Determine the [x, y] coordinate at the center of the cell enclosing the given text.  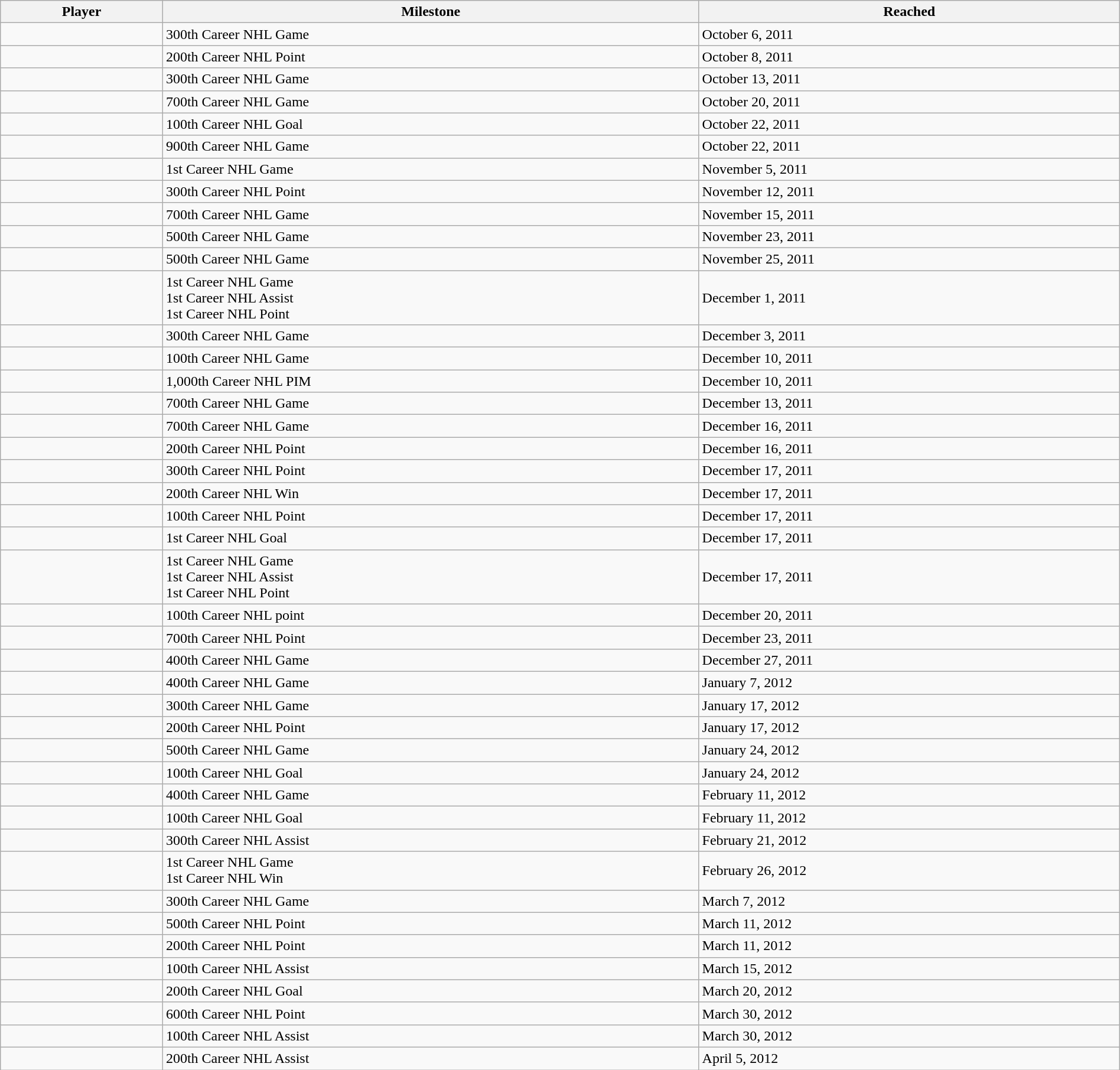
200th Career NHL Win [431, 493]
October 6, 2011 [909, 34]
October 13, 2011 [909, 79]
December 3, 2011 [909, 336]
December 27, 2011 [909, 660]
November 25, 2011 [909, 259]
November 12, 2011 [909, 191]
500th Career NHL Point [431, 923]
1st Career NHL Game1st Career NHL Win [431, 871]
1st Career NHL Goal [431, 538]
January 7, 2012 [909, 682]
600th Career NHL Point [431, 1013]
1st Career NHL Game [431, 169]
April 5, 2012 [909, 1058]
February 26, 2012 [909, 871]
Reached [909, 12]
March 7, 2012 [909, 901]
March 15, 2012 [909, 968]
December 13, 2011 [909, 404]
Player [82, 12]
Milestone [431, 12]
December 1, 2011 [909, 298]
December 23, 2011 [909, 638]
300th Career NHL Assist [431, 840]
200th Career NHL Goal [431, 991]
900th Career NHL Game [431, 147]
700th Career NHL Point [431, 638]
100th Career NHL Point [431, 516]
100th Career NHL Game [431, 359]
December 20, 2011 [909, 615]
100th Career NHL point [431, 615]
1,000th Career NHL PIM [431, 381]
February 21, 2012 [909, 840]
November 15, 2011 [909, 214]
November 23, 2011 [909, 236]
October 8, 2011 [909, 57]
November 5, 2011 [909, 169]
200th Career NHL Assist [431, 1058]
March 20, 2012 [909, 991]
October 20, 2011 [909, 102]
